Capture the cell that displays the provided text and extract its (X, Y) central coordinate. 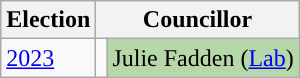
2023 (48, 58)
Election (48, 20)
Councillor (198, 20)
Julie Fadden (Lab) (203, 58)
